Provide the (X, Y) coordinate of the cell's center where the given text is located.  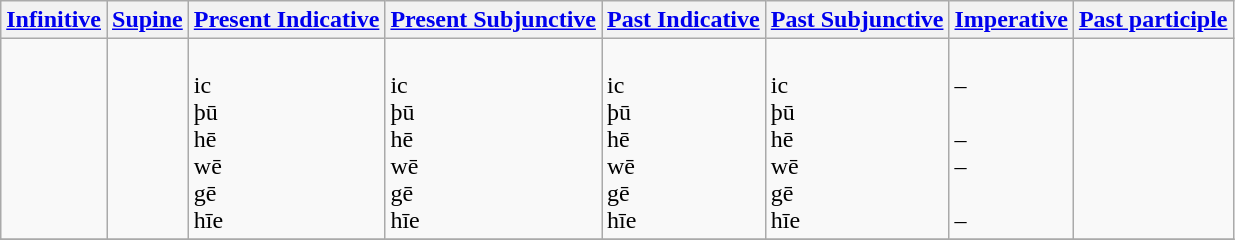
Present Indicative (286, 20)
Infinitive (54, 20)
Supine (147, 20)
– – – – (1011, 139)
Past Subjunctive (857, 20)
Past Indicative (684, 20)
Present Subjunctive (494, 20)
Imperative (1011, 20)
Past participle (1153, 20)
